Search for the cell housing the specified text and yield its (X, Y) center coordinate. 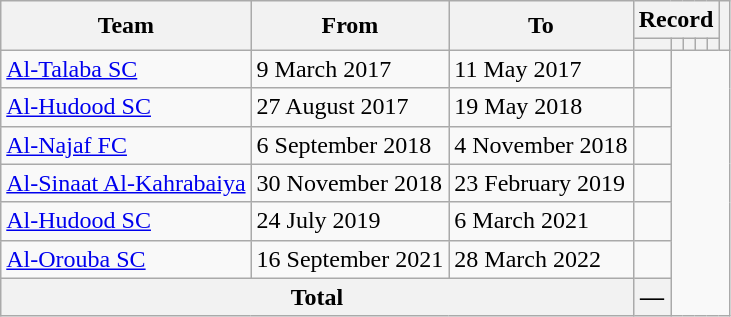
23 February 2019 (541, 183)
Record (676, 20)
4 November 2018 (541, 145)
Al-Sinaat Al-Kahrabaiya (126, 183)
Al-Talaba SC (126, 69)
From (350, 26)
6 September 2018 (350, 145)
27 August 2017 (350, 107)
9 March 2017 (350, 69)
28 March 2022 (541, 259)
— (652, 297)
19 May 2018 (541, 107)
Al-Orouba SC (126, 259)
24 July 2019 (350, 221)
Team (126, 26)
Total (317, 297)
To (541, 26)
11 May 2017 (541, 69)
30 November 2018 (350, 183)
Al-Najaf FC (126, 145)
6 March 2021 (541, 221)
16 September 2021 (350, 259)
